Identify which cell holds the provided text, then report its [X, Y] central coordinate. 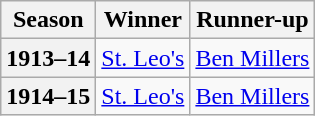
1913–14 [48, 58]
Runner-up [252, 20]
Season [48, 20]
1914–15 [48, 96]
Winner [143, 20]
